Extract the (X, Y) coordinate from the center of the cell holding the provided text.  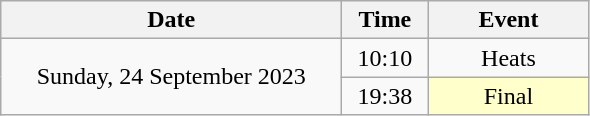
10:10 (385, 58)
Final (508, 96)
19:38 (385, 96)
Heats (508, 58)
Time (385, 20)
Event (508, 20)
Date (172, 20)
Sunday, 24 September 2023 (172, 77)
